Return (X, Y) of the center of cell containing provided text 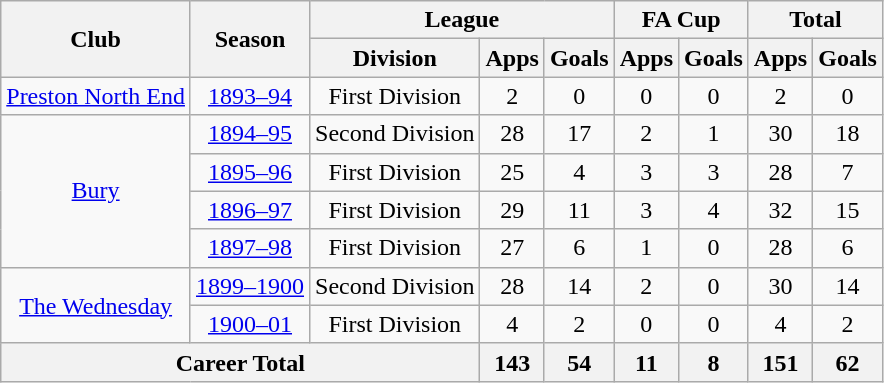
Club (96, 39)
1896–97 (250, 210)
Total (815, 20)
17 (579, 134)
27 (512, 248)
54 (579, 362)
1899–1900 (250, 286)
Preston North End (96, 96)
18 (848, 134)
Division (395, 58)
7 (848, 172)
1897–98 (250, 248)
1900–01 (250, 324)
15 (848, 210)
1895–96 (250, 172)
League (462, 20)
FA Cup (681, 20)
32 (780, 210)
151 (780, 362)
1893–94 (250, 96)
Bury (96, 191)
1894–95 (250, 134)
Career Total (240, 362)
25 (512, 172)
The Wednesday (96, 305)
143 (512, 362)
62 (848, 362)
29 (512, 210)
Season (250, 39)
8 (714, 362)
